Extract the [x, y] coordinate from the center of the cell holding the provided text.  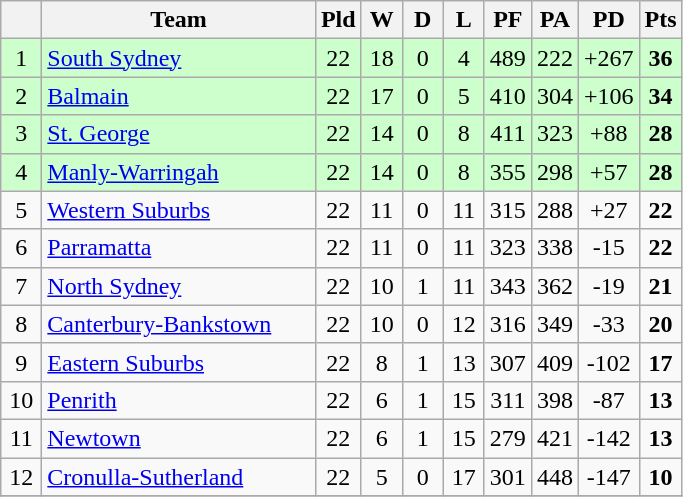
Balmain [179, 96]
Manly-Warringah [179, 172]
301 [508, 477]
411 [508, 134]
D [422, 20]
L [464, 20]
+27 [608, 210]
North Sydney [179, 286]
36 [660, 58]
362 [554, 286]
Parramatta [179, 248]
Western Suburbs [179, 210]
+88 [608, 134]
307 [508, 362]
288 [554, 210]
349 [554, 324]
409 [554, 362]
Eastern Suburbs [179, 362]
Team [179, 20]
489 [508, 58]
18 [382, 58]
PD [608, 20]
7 [22, 286]
-87 [608, 400]
304 [554, 96]
9 [22, 362]
315 [508, 210]
+57 [608, 172]
34 [660, 96]
410 [508, 96]
343 [508, 286]
448 [554, 477]
PF [508, 20]
311 [508, 400]
-19 [608, 286]
421 [554, 438]
Penrith [179, 400]
Pld [338, 20]
21 [660, 286]
2 [22, 96]
398 [554, 400]
+267 [608, 58]
+106 [608, 96]
298 [554, 172]
South Sydney [179, 58]
-33 [608, 324]
-142 [608, 438]
-147 [608, 477]
St. George [179, 134]
338 [554, 248]
PA [554, 20]
279 [508, 438]
316 [508, 324]
-102 [608, 362]
222 [554, 58]
W [382, 20]
Newtown [179, 438]
3 [22, 134]
20 [660, 324]
-15 [608, 248]
Cronulla-Sutherland [179, 477]
355 [508, 172]
Canterbury-Bankstown [179, 324]
Pts [660, 20]
